Search for the cell housing the specified text and yield its (X, Y) center coordinate. 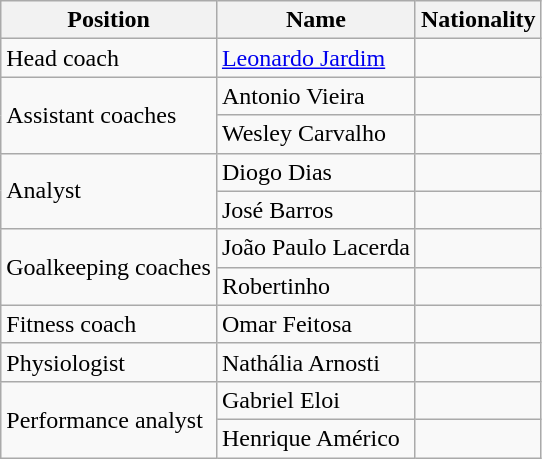
João Paulo Lacerda (316, 248)
Henrique Américo (316, 438)
Robertinho (316, 286)
Antonio Vieira (316, 96)
Diogo Dias (316, 172)
Performance analyst (109, 419)
Gabriel Eloi (316, 400)
Physiologist (109, 362)
Head coach (109, 58)
Assistant coaches (109, 115)
Analyst (109, 191)
Wesley Carvalho (316, 134)
Goalkeeping coaches (109, 267)
José Barros (316, 210)
Nationality (478, 20)
Position (109, 20)
Omar Feitosa (316, 324)
Name (316, 20)
Nathália Arnosti (316, 362)
Leonardo Jardim (316, 58)
Fitness coach (109, 324)
